Detect which cell encompasses the target text, then output its [x, y] center coordinate. 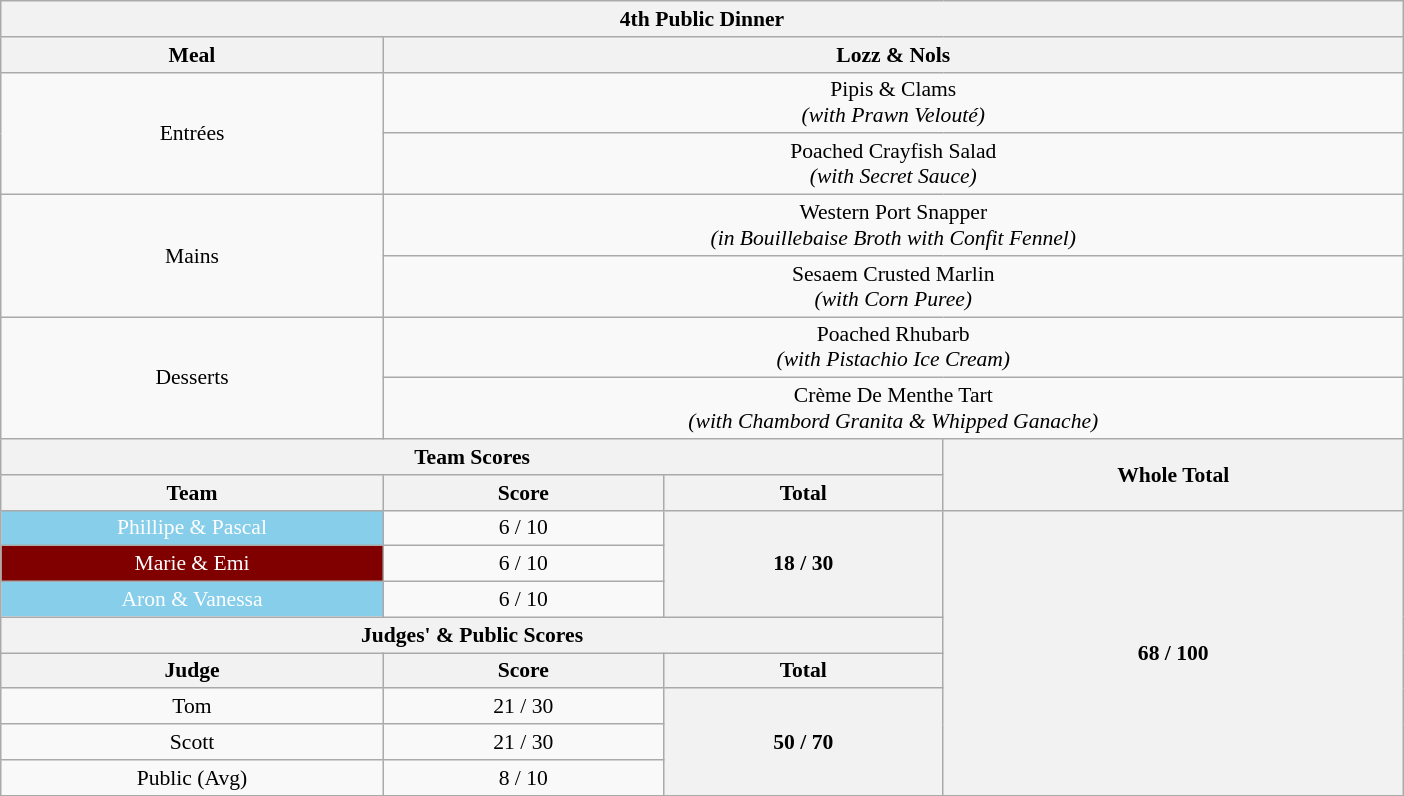
Judge [192, 671]
Lozz & Nols [893, 55]
Team Scores [472, 457]
Public (Avg) [192, 778]
Meal [192, 55]
8 / 10 [523, 778]
4th Public Dinner [702, 19]
Western Port Snapper(in Bouillebaise Broth with Confit Fennel) [893, 226]
Marie & Emi [192, 564]
Tom [192, 707]
50 / 70 [803, 742]
Entrées [192, 133]
Crème De Menthe Tart(with Chambord Granita & Whipped Ganache) [893, 408]
68 / 100 [1173, 652]
Mains [192, 256]
Whole Total [1173, 474]
Phillipe & Pascal [192, 528]
Pipis & Clams(with Prawn Velouté) [893, 102]
Team [192, 493]
Scott [192, 742]
18 / 30 [803, 564]
Judges' & Public Scores [472, 635]
Desserts [192, 378]
Poached Crayfish Salad(with Secret Sauce) [893, 164]
Sesaem Crusted Marlin(with Corn Puree) [893, 286]
Aron & Vanessa [192, 600]
Poached Rhubarb(with Pistachio Ice Cream) [893, 348]
